Output the (X, Y) coordinate of the center of the cell containing the given text.  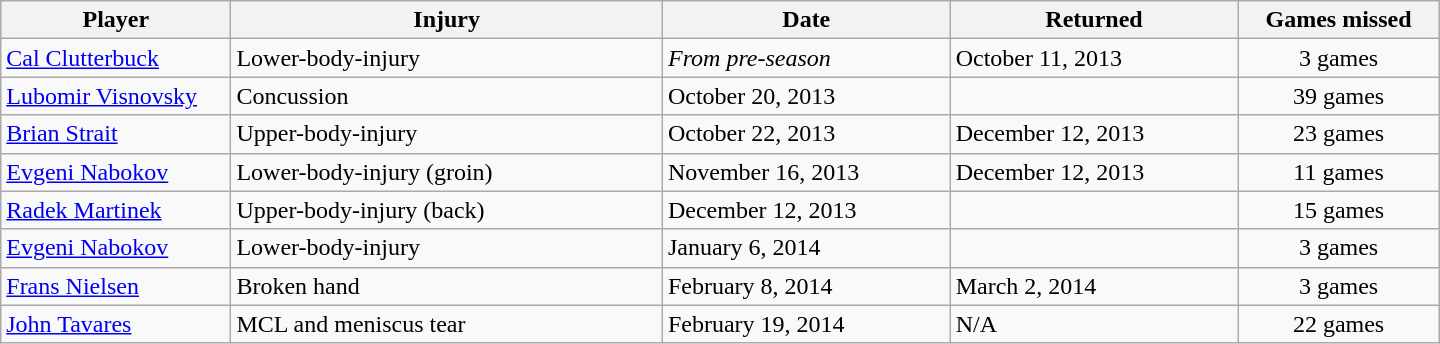
October 22, 2013 (806, 134)
Injury (447, 20)
15 games (1338, 210)
Games missed (1338, 20)
22 games (1338, 324)
Radek Martinek (116, 210)
Lower-body-injury (groin) (447, 172)
October 20, 2013 (806, 96)
Date (806, 20)
Frans Nielsen (116, 286)
John Tavares (116, 324)
October 11, 2013 (1094, 58)
Broken hand (447, 286)
11 games (1338, 172)
March 2, 2014 (1094, 286)
February 19, 2014 (806, 324)
Upper-body-injury (447, 134)
Lubomir Visnovsky (116, 96)
November 16, 2013 (806, 172)
February 8, 2014 (806, 286)
Cal Clutterbuck (116, 58)
Player (116, 20)
39 games (1338, 96)
Upper-body-injury (back) (447, 210)
Concussion (447, 96)
MCL and meniscus tear (447, 324)
Returned (1094, 20)
Brian Strait (116, 134)
N/A (1094, 324)
January 6, 2014 (806, 248)
From pre-season (806, 58)
23 games (1338, 134)
